Pinpoint the cell where the given text exists, returning its [x, y] midpoint coordinate. 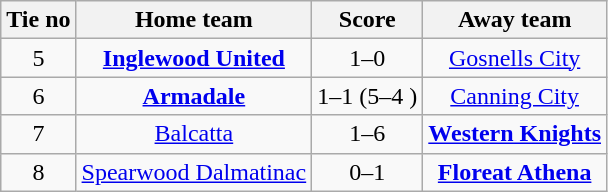
1–1 (5–4 ) [368, 96]
Score [368, 20]
7 [38, 134]
0–1 [368, 172]
Canning City [515, 96]
Balcatta [194, 134]
Western Knights [515, 134]
Spearwood Dalmatinac [194, 172]
6 [38, 96]
Armadale [194, 96]
8 [38, 172]
5 [38, 58]
Inglewood United [194, 58]
Away team [515, 20]
1–0 [368, 58]
1–6 [368, 134]
Tie no [38, 20]
Home team [194, 20]
Floreat Athena [515, 172]
Gosnells City [515, 58]
